From the cell containing the given text, extract its center point as [X, Y] coordinate. 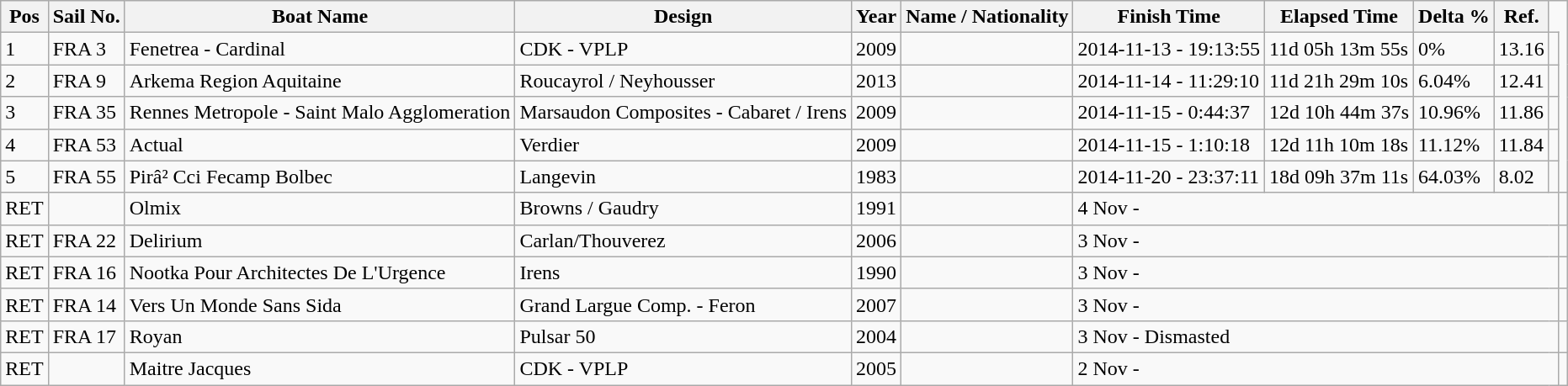
2014-11-14 - 11:29:10 [1168, 81]
11.12% [1454, 145]
12d 11h 10m 18s [1338, 145]
FRA 14 [86, 304]
12.41 [1522, 81]
18d 09h 37m 11s [1338, 177]
Vers Un Monde Sans Sida [320, 304]
Irens [683, 272]
FRA 53 [86, 145]
Olmix [320, 209]
Grand Largue Comp. - Feron [683, 304]
Rennes Metropole - Saint Malo Agglomeration [320, 113]
Delirium [320, 241]
2 [24, 81]
Langevin [683, 177]
Nootka Pour Architectes De L'Urgence [320, 272]
2007 [877, 304]
1983 [877, 177]
Browns / Gaudry [683, 209]
Pulsar 50 [683, 336]
FRA 16 [86, 272]
Year [877, 17]
Actual [320, 145]
2014-11-20 - 23:37:11 [1168, 177]
3 [24, 113]
Delta % [1454, 17]
FRA 55 [86, 177]
8.02 [1522, 177]
FRA 35 [86, 113]
FRA 3 [86, 49]
2014-11-13 - 19:13:55 [1168, 49]
3 Nov - Dismasted [1316, 336]
FRA 9 [86, 81]
6.04% [1454, 81]
Name / Nationality [987, 17]
Verdier [683, 145]
1990 [877, 272]
Royan [320, 336]
2005 [877, 368]
FRA 22 [86, 241]
11d 21h 29m 10s [1338, 81]
11.86 [1522, 113]
2006 [877, 241]
Ref. [1522, 17]
11d 05h 13m 55s [1338, 49]
2 Nov - [1316, 368]
Marsaudon Composites - Cabaret / Irens [683, 113]
Finish Time [1168, 17]
Carlan/Thouverez [683, 241]
Fenetrea - Cardinal [320, 49]
Sail No. [86, 17]
12d 10h 44m 37s [1338, 113]
2014-11-15 - 0:44:37 [1168, 113]
2013 [877, 81]
2004 [877, 336]
11.84 [1522, 145]
1991 [877, 209]
4 [24, 145]
64.03% [1454, 177]
Boat Name [320, 17]
4 Nov - [1316, 209]
Design [683, 17]
2014-11-15 - 1:10:18 [1168, 145]
13.16 [1522, 49]
Pirâ² Cci Fecamp Bolbec [320, 177]
Arkema Region Aquitaine [320, 81]
Roucayrol / Neyhousser [683, 81]
FRA 17 [86, 336]
Maitre Jacques [320, 368]
10.96% [1454, 113]
1 [24, 49]
0% [1454, 49]
Elapsed Time [1338, 17]
5 [24, 177]
Pos [24, 17]
